Provide the [x, y] coordinate of the cell's center where the given text is located.  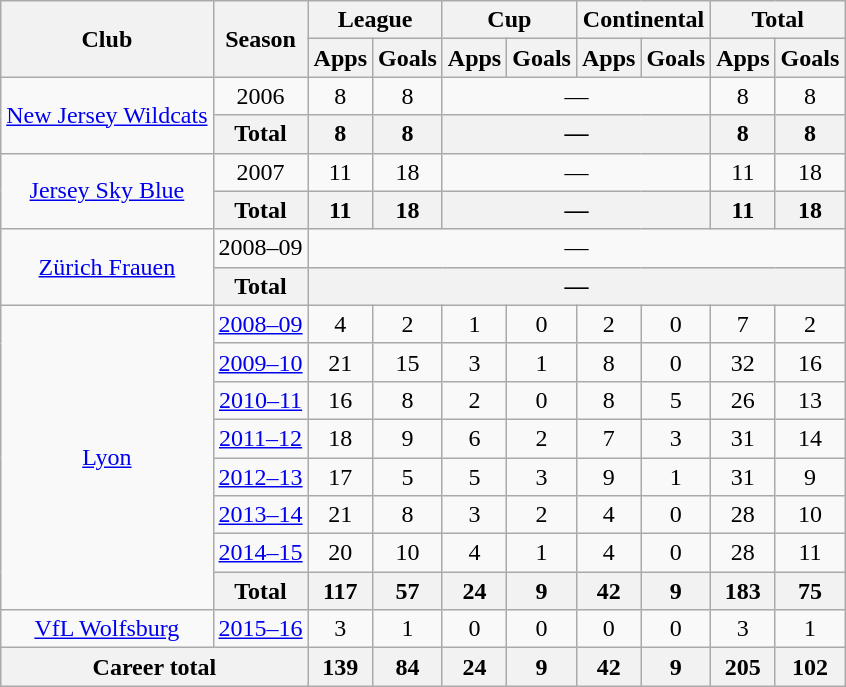
2013–14 [260, 515]
32 [743, 362]
2014–15 [260, 553]
57 [408, 591]
2006 [260, 96]
20 [340, 553]
183 [743, 591]
139 [340, 667]
2011–12 [260, 438]
Continental [643, 20]
2012–13 [260, 477]
Zürich Frauen [107, 267]
2015–16 [260, 629]
17 [340, 477]
2007 [260, 172]
2010–11 [260, 400]
205 [743, 667]
14 [810, 438]
Season [260, 39]
102 [810, 667]
13 [810, 400]
Club [107, 39]
Cup [509, 20]
117 [340, 591]
Jersey Sky Blue [107, 191]
New Jersey Wildcats [107, 115]
2009–10 [260, 362]
VfL Wolfsburg [107, 629]
6 [474, 438]
Lyon [107, 457]
26 [743, 400]
84 [408, 667]
75 [810, 591]
Career total [154, 667]
15 [408, 362]
League [375, 20]
